Return the (X, Y) coordinate for the center point of the cell that contains the specified text.  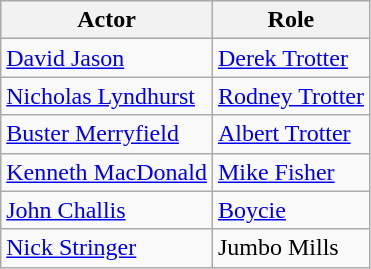
Nicholas Lyndhurst (107, 96)
Mike Fisher (290, 172)
Buster Merryfield (107, 134)
Rodney Trotter (290, 96)
David Jason (107, 58)
Jumbo Mills (290, 248)
Actor (107, 20)
Role (290, 20)
Nick Stringer (107, 248)
Kenneth MacDonald (107, 172)
Albert Trotter (290, 134)
Boycie (290, 210)
John Challis (107, 210)
Derek Trotter (290, 58)
